Find where the given text appears and provide that cell's center as (x, y) coordinate. 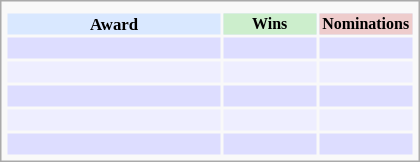
Award (114, 24)
Wins (270, 24)
Nominations (366, 24)
